Provide the [X, Y] coordinate of the cell's center where the given text is located.  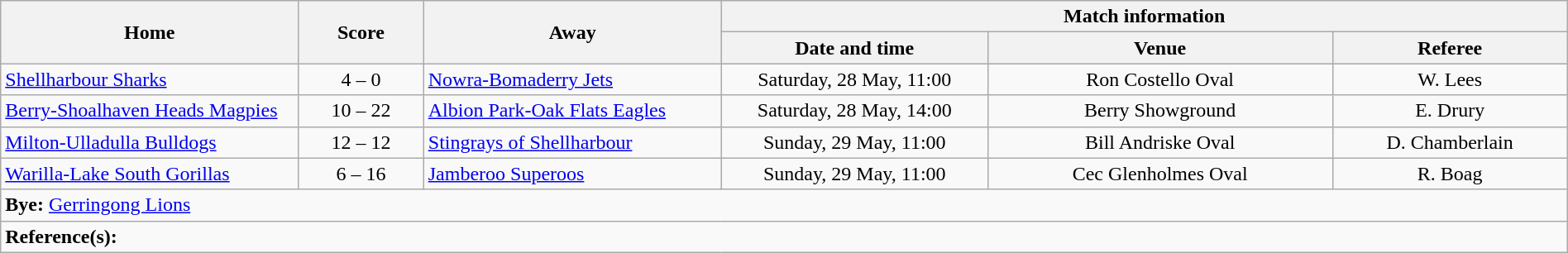
E. Drury [1450, 111]
Shellharbour Sharks [150, 79]
Away [572, 32]
Jamberoo Superoos [572, 174]
Saturday, 28 May, 11:00 [854, 79]
Bye: Gerringong Lions [784, 205]
W. Lees [1450, 79]
Albion Park-Oak Flats Eagles [572, 111]
Score [361, 32]
Referee [1450, 48]
Venue [1159, 48]
R. Boag [1450, 174]
10 – 22 [361, 111]
Milton-Ulladulla Bulldogs [150, 142]
Berry Showground [1159, 111]
Cec Glenholmes Oval [1159, 174]
Berry-Shoalhaven Heads Magpies [150, 111]
D. Chamberlain [1450, 142]
Stingrays of Shellharbour [572, 142]
Nowra-Bomaderry Jets [572, 79]
Bill Andriske Oval [1159, 142]
Date and time [854, 48]
Match information [1145, 17]
Ron Costello Oval [1159, 79]
12 – 12 [361, 142]
4 – 0 [361, 79]
6 – 16 [361, 174]
Home [150, 32]
Warilla-Lake South Gorillas [150, 174]
Reference(s): [784, 236]
Saturday, 28 May, 14:00 [854, 111]
